Find where the given text appears and provide that cell's center as [X, Y] coordinate. 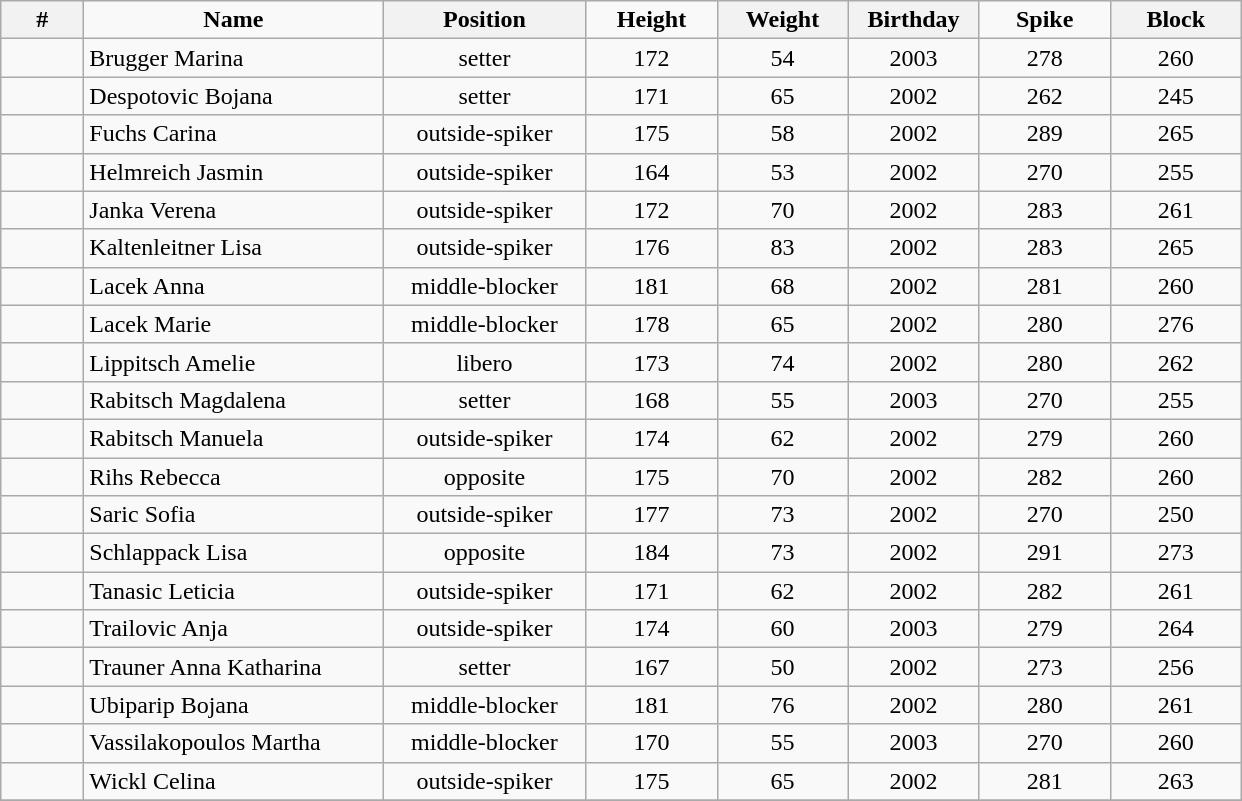
Name [234, 20]
Height [652, 20]
164 [652, 172]
Despotovic Bojana [234, 96]
Birthday [914, 20]
Lippitsch Amelie [234, 362]
Ubiparip Bojana [234, 705]
# [42, 20]
250 [1176, 515]
289 [1044, 134]
278 [1044, 58]
Lacek Marie [234, 324]
53 [782, 172]
291 [1044, 553]
Tanasic Leticia [234, 591]
83 [782, 248]
Janka Verena [234, 210]
Trailovic Anja [234, 629]
178 [652, 324]
245 [1176, 96]
Weight [782, 20]
276 [1176, 324]
Vassilakopoulos Martha [234, 743]
Rihs Rebecca [234, 477]
Spike [1044, 20]
Fuchs Carina [234, 134]
173 [652, 362]
170 [652, 743]
Rabitsch Manuela [234, 438]
Block [1176, 20]
176 [652, 248]
256 [1176, 667]
Brugger Marina [234, 58]
libero [484, 362]
Kaltenleitner Lisa [234, 248]
Helmreich Jasmin [234, 172]
Lacek Anna [234, 286]
54 [782, 58]
76 [782, 705]
Trauner Anna Katharina [234, 667]
264 [1176, 629]
Schlappack Lisa [234, 553]
60 [782, 629]
Saric Sofia [234, 515]
167 [652, 667]
184 [652, 553]
68 [782, 286]
58 [782, 134]
50 [782, 667]
Position [484, 20]
263 [1176, 781]
168 [652, 400]
74 [782, 362]
177 [652, 515]
Rabitsch Magdalena [234, 400]
Wickl Celina [234, 781]
